Locate the cell with the specified text and output its [X, Y] center coordinate. 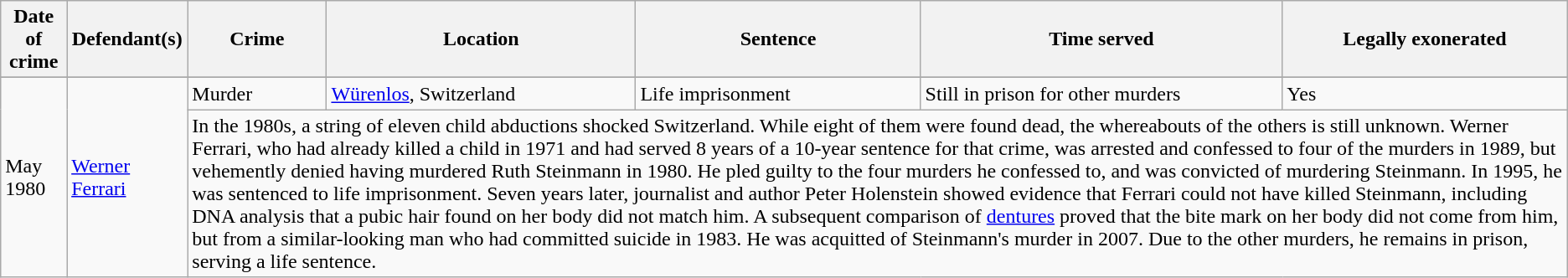
Location [481, 39]
Crime [257, 39]
May 1980 [34, 178]
Yes [1425, 94]
Würenlos, Switzerland [481, 94]
Life imprisonment [778, 94]
Time served [1101, 39]
Date of crime [34, 39]
Sentence [778, 39]
Still in prison for other murders [1101, 94]
Werner Ferrari [127, 178]
Defendant(s) [127, 39]
Legally exonerated [1425, 39]
Murder [257, 94]
